From the cell containing the given text, extract its center point as (X, Y) coordinate. 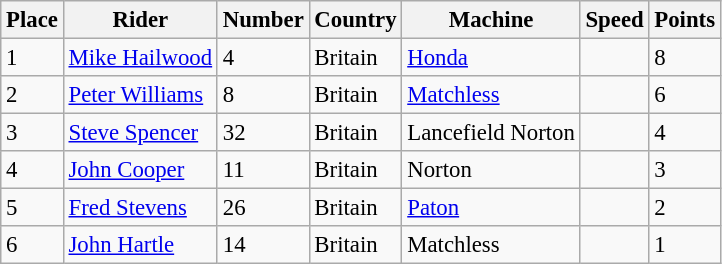
John Cooper (140, 170)
11 (263, 170)
Number (263, 20)
5 (32, 208)
Norton (491, 170)
Honda (491, 58)
Mike Hailwood (140, 58)
Peter Williams (140, 95)
Country (356, 20)
Speed (614, 20)
26 (263, 208)
Paton (491, 208)
Points (684, 20)
32 (263, 133)
Lancefield Norton (491, 133)
14 (263, 245)
Fred Stevens (140, 208)
John Hartle (140, 245)
Machine (491, 20)
Place (32, 20)
Steve Spencer (140, 133)
Rider (140, 20)
